Scan for the cell matching the given text and deliver its (x, y) coordinate at center. 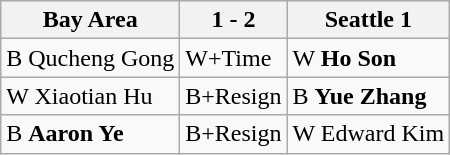
Bay Area (90, 20)
B Aaron Ye (90, 134)
B Qucheng Gong (90, 58)
W Edward Kim (368, 134)
Seattle 1 (368, 20)
W Ho Son (368, 58)
B Yue Zhang (368, 96)
W+Time (234, 58)
1 - 2 (234, 20)
W Xiaotian Hu (90, 96)
